Provide the (X, Y) coordinate of the cell's center where the given text is located.  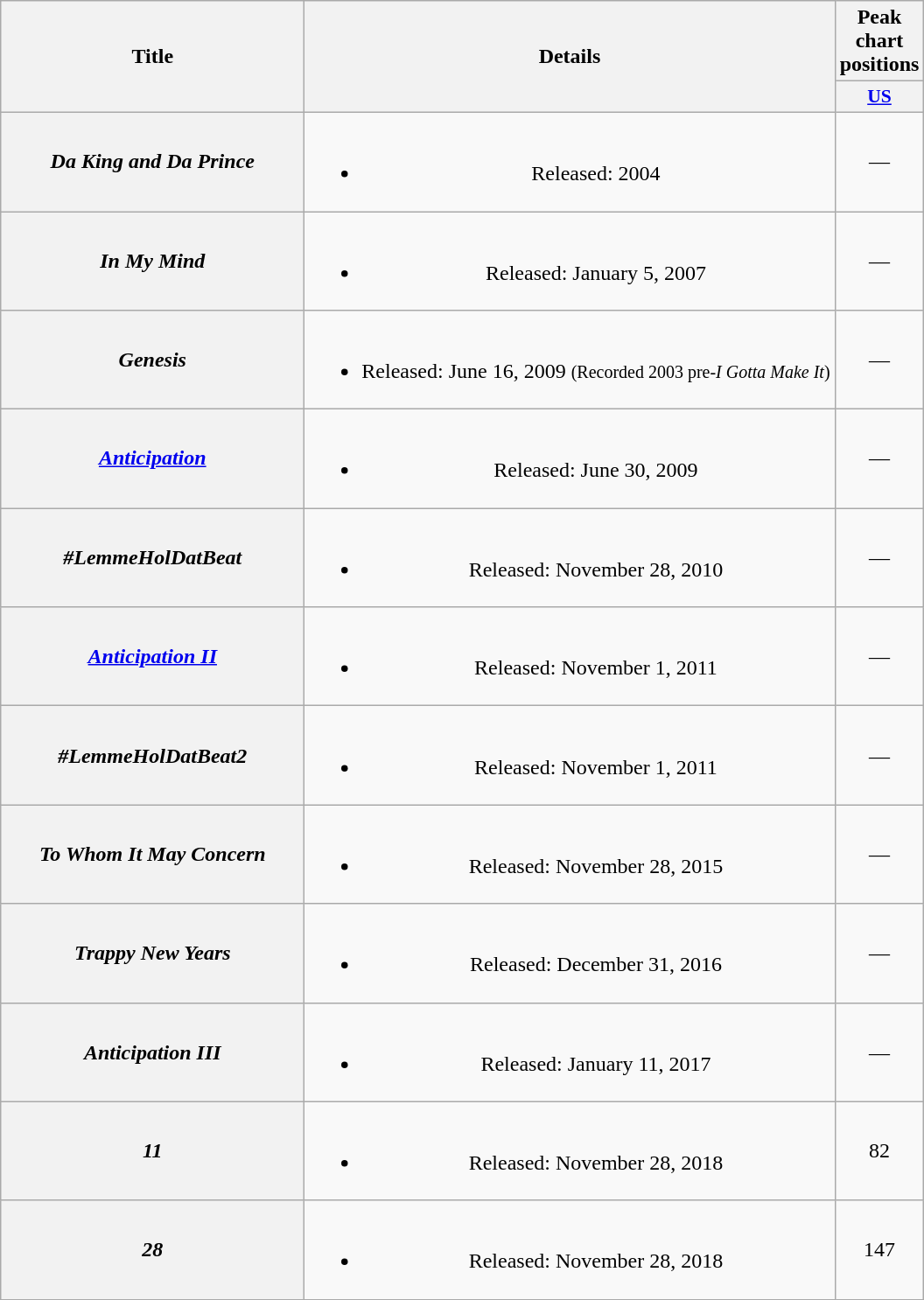
US (879, 97)
#LemmeHolDatBeat2 (152, 756)
28 (152, 1249)
Anticipation (152, 458)
Genesis (152, 360)
Released: November 28, 2015 (570, 854)
Peak chart positions (879, 41)
11 (152, 1151)
Details (570, 57)
147 (879, 1249)
Released: June 30, 2009 (570, 458)
Released: 2004 (570, 161)
Released: January 5, 2007 (570, 261)
Anticipation II (152, 656)
Da King and Da Prince (152, 161)
82 (879, 1151)
Released: December 31, 2016 (570, 954)
Title (152, 57)
In My Mind (152, 261)
Released: January 11, 2017 (570, 1052)
Trappy New Years (152, 954)
#LemmeHolDatBeat (152, 558)
To Whom It May Concern (152, 854)
Anticipation III (152, 1052)
Released: June 16, 2009 (Recorded 2003 pre-I Gotta Make It) (570, 360)
Released: November 28, 2010 (570, 558)
